Determine the [x, y] coordinate at the center of the cell enclosing the given text.  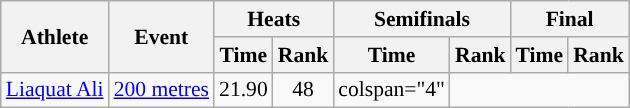
Heats [274, 19]
Event [162, 36]
200 metres [162, 90]
Liaquat Ali [55, 90]
colspan="4" [392, 90]
Semifinals [422, 19]
48 [304, 90]
Final [570, 19]
21.90 [244, 90]
Athlete [55, 36]
